Determine the [X, Y] coordinate at the center of the cell enclosing the given text.  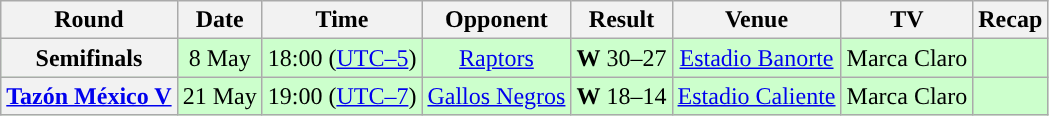
Recap [1010, 20]
TV [907, 20]
18:00 (UTC–5) [342, 58]
W 18–14 [622, 96]
Tazón México V [89, 96]
Round [89, 20]
21 May [220, 96]
Result [622, 20]
Gallos Negros [496, 96]
8 May [220, 58]
Semifinals [89, 58]
19:00 (UTC–7) [342, 96]
Opponent [496, 20]
Time [342, 20]
Estadio Caliente [756, 96]
W 30–27 [622, 58]
Venue [756, 20]
Raptors [496, 58]
Estadio Banorte [756, 58]
Date [220, 20]
